Determine the (X, Y) coordinate at the center of the cell enclosing the given text.  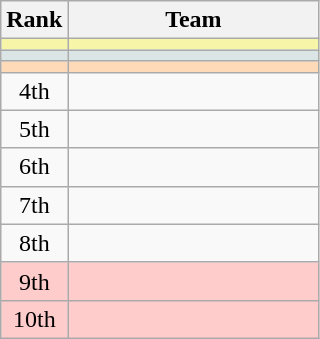
4th (34, 91)
8th (34, 243)
5th (34, 129)
Rank (34, 20)
Team (194, 20)
10th (34, 319)
7th (34, 205)
9th (34, 281)
6th (34, 167)
